Find where the given text appears and provide that cell's center as [X, Y] coordinate. 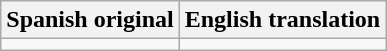
Spanish original [90, 20]
English translation [282, 20]
